Determine the (x, y) coordinate at the center of the cell enclosing the given text.  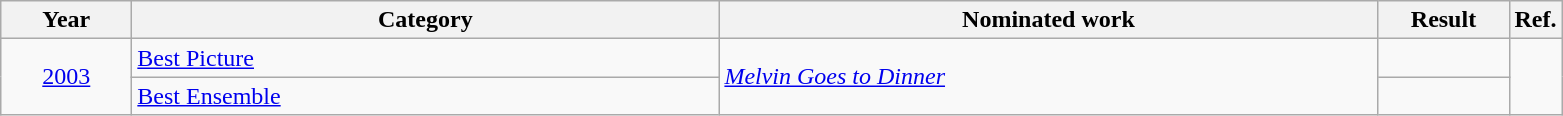
Best Picture (426, 58)
Year (66, 20)
Best Ensemble (426, 96)
Category (426, 20)
2003 (66, 77)
Result (1444, 20)
Melvin Goes to Dinner (1048, 77)
Ref. (1536, 20)
Nominated work (1048, 20)
